Detect which cell encompasses the target text, then output its [X, Y] center coordinate. 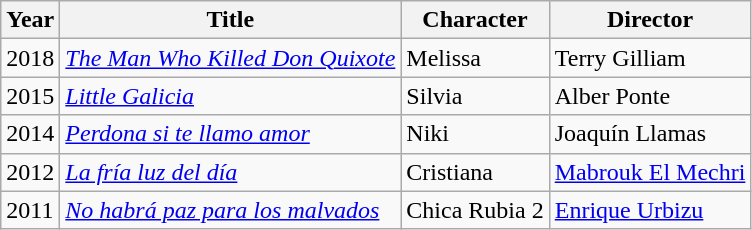
2011 [30, 210]
Mabrouk El Mechri [650, 172]
No habrá paz para los malvados [230, 210]
2015 [30, 96]
Terry Gilliam [650, 58]
2012 [30, 172]
Chica Rubia 2 [475, 210]
Perdona si te llamo amor [230, 134]
Title [230, 20]
Director [650, 20]
Little Galicia [230, 96]
Enrique Urbizu [650, 210]
Niki [475, 134]
The Man Who Killed Don Quixote [230, 58]
La fría luz del día [230, 172]
Character [475, 20]
Joaquín Llamas [650, 134]
2018 [30, 58]
Melissa [475, 58]
Year [30, 20]
2014 [30, 134]
Silvia [475, 96]
Alber Ponte [650, 96]
Cristiana [475, 172]
